Identify which cell holds the provided text, then report its [x, y] central coordinate. 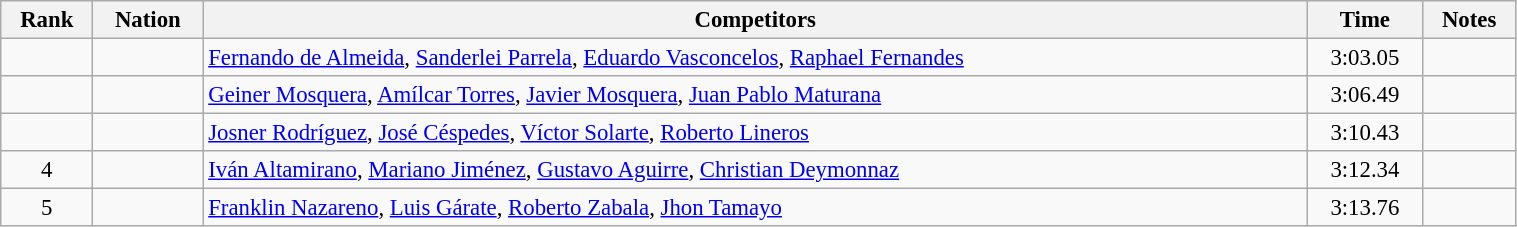
Fernando de Almeida, Sanderlei Parrela, Eduardo Vasconcelos, Raphael Fernandes [756, 58]
Geiner Mosquera, Amílcar Torres, Javier Mosquera, Juan Pablo Maturana [756, 95]
4 [47, 170]
3:06.49 [1366, 95]
Josner Rodríguez, José Céspedes, Víctor Solarte, Roberto Lineros [756, 133]
3:12.34 [1366, 170]
Competitors [756, 20]
3:10.43 [1366, 133]
Iván Altamirano, Mariano Jiménez, Gustavo Aguirre, Christian Deymonnaz [756, 170]
3:03.05 [1366, 58]
Notes [1469, 20]
Franklin Nazareno, Luis Gárate, Roberto Zabala, Jhon Tamayo [756, 208]
5 [47, 208]
Time [1366, 20]
Rank [47, 20]
3:13.76 [1366, 208]
Nation [148, 20]
